Scan for the cell matching the given text and deliver its [X, Y] coordinate at center. 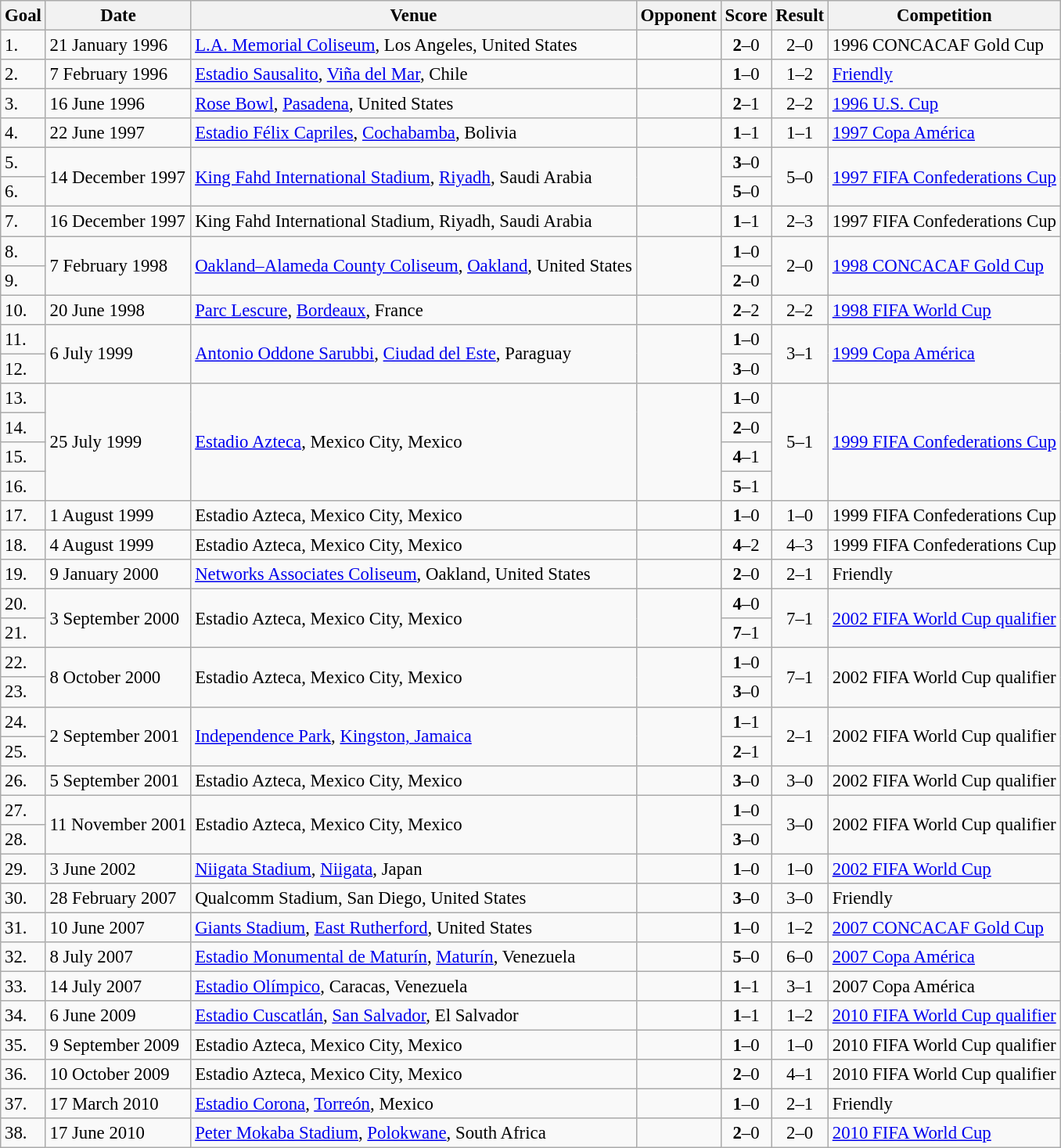
9. [23, 280]
9 September 2009 [118, 1045]
4. [23, 133]
14 December 1997 [118, 177]
10 June 2007 [118, 927]
37. [23, 1104]
29. [23, 869]
32. [23, 957]
36. [23, 1074]
19. [23, 574]
Rose Bowl, Pasadena, United States [413, 104]
6 July 1999 [118, 354]
2002 FIFA World Cup [944, 869]
16 December 1997 [118, 221]
6. [23, 192]
4 August 1999 [118, 545]
L.A. Memorial Coliseum, Los Angeles, United States [413, 45]
Giants Stadium, East Rutherford, United States [413, 927]
Estadio Cuscatlán, San Salvador, El Salvador [413, 1016]
4–0 [746, 604]
2. [23, 74]
2 September 2001 [118, 736]
3 June 2002 [118, 869]
Venue [413, 16]
31. [23, 927]
Independence Park, Kingston, Jamaica [413, 736]
Estadio Sausalito, Viña del Mar, Chile [413, 74]
4–2 [746, 545]
Estadio Félix Capriles, Cochabamba, Bolivia [413, 133]
20. [23, 604]
17 March 2010 [118, 1104]
1998 FIFA World Cup [944, 310]
Estadio Olímpico, Caracas, Venezuela [413, 987]
1998 CONCACAF Gold Cup [944, 266]
14 July 2007 [118, 987]
7 February 1996 [118, 74]
11 November 2001 [118, 825]
21 January 1996 [118, 45]
Score [746, 16]
17. [23, 516]
9 January 2000 [118, 574]
3. [23, 104]
14. [23, 427]
Competition [944, 16]
23. [23, 693]
13. [23, 398]
Qualcomm Stadium, San Diego, United States [413, 898]
11. [23, 339]
10 October 2009 [118, 1074]
Networks Associates Coliseum, Oakland, United States [413, 574]
20 June 1998 [118, 310]
Oakland–Alameda County Coliseum, Oakland, United States [413, 266]
8 October 2000 [118, 678]
10. [23, 310]
28 February 2007 [118, 898]
2–3 [800, 221]
Result [800, 16]
Date [118, 16]
18. [23, 545]
Estadio Corona, Torreón, Mexico [413, 1104]
5. [23, 163]
3 September 2000 [118, 618]
1999 Copa América [944, 354]
22 June 1997 [118, 133]
12. [23, 369]
24. [23, 722]
1996 CONCACAF Gold Cup [944, 45]
16. [23, 486]
35. [23, 1045]
2007 CONCACAF Gold Cup [944, 927]
Estadio Monumental de Maturín, Maturín, Venezuela [413, 957]
6–0 [800, 957]
1 August 1999 [118, 516]
22. [23, 663]
8. [23, 251]
28. [23, 840]
16 June 1996 [118, 104]
7 February 1998 [118, 266]
33. [23, 987]
26. [23, 780]
34. [23, 1016]
Antonio Oddone Sarubbi, Ciudad del Este, Paraguay [413, 354]
7. [23, 221]
Goal [23, 16]
1996 U.S. Cup [944, 104]
4–3 [800, 545]
27. [23, 810]
8 July 2007 [118, 957]
25. [23, 751]
25 July 1999 [118, 442]
15. [23, 457]
1997 Copa América [944, 133]
30. [23, 898]
21. [23, 633]
1. [23, 45]
Parc Lescure, Bordeaux, France [413, 310]
5 September 2001 [118, 780]
6 June 2009 [118, 1016]
Niigata Stadium, Niigata, Japan [413, 869]
Opponent [678, 16]
